Provide the (x, y) coordinate of the cell's center where the given text is located.  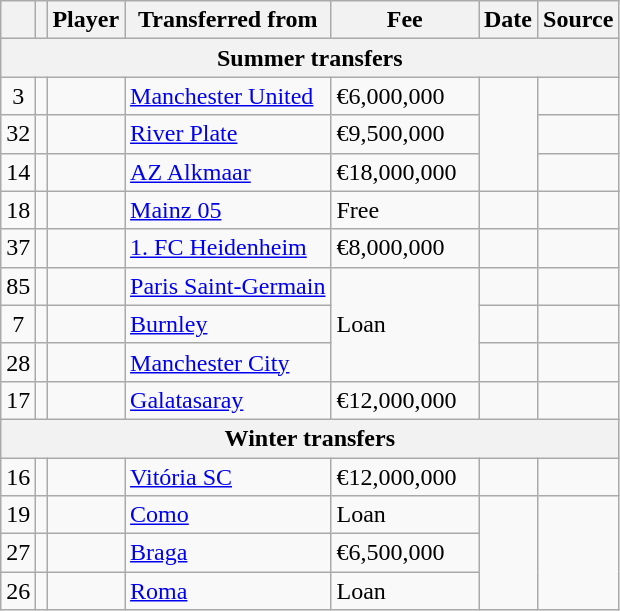
Mainz 05 (228, 210)
37 (18, 248)
Manchester City (228, 362)
Date (508, 20)
19 (18, 515)
€8,000,000 (405, 248)
AZ Alkmaar (228, 172)
Como (228, 515)
Transferred from (228, 20)
€9,500,000 (405, 134)
River Plate (228, 134)
Galatasaray (228, 400)
Player (86, 20)
18 (18, 210)
Free (405, 210)
32 (18, 134)
Winter transfers (310, 438)
Fee (405, 20)
Braga (228, 553)
1. FC Heidenheim (228, 248)
85 (18, 286)
Summer transfers (310, 58)
€18,000,000 (405, 172)
17 (18, 400)
26 (18, 591)
€6,500,000 (405, 553)
Paris Saint-Germain (228, 286)
7 (18, 324)
28 (18, 362)
3 (18, 96)
€6,000,000 (405, 96)
16 (18, 477)
Manchester United (228, 96)
27 (18, 553)
Source (578, 20)
14 (18, 172)
Roma (228, 591)
Burnley (228, 324)
Vitória SC (228, 477)
